Detect which cell encompasses the target text, then output its (x, y) center coordinate. 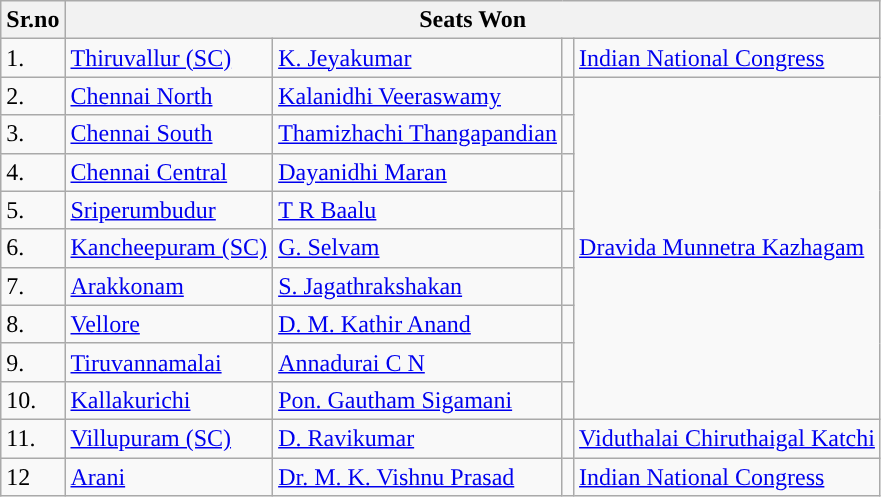
Kalanidhi Veeraswamy (418, 96)
Sriperumbudur (169, 210)
Pon. Gautham Sigamani (418, 400)
S. Jagathrakshakan (418, 286)
Kallakurichi (169, 400)
Dayanidhi Maran (418, 172)
7. (33, 286)
Vellore (169, 324)
T R Baalu (418, 210)
Arani (169, 477)
Thiruvallur (SC) (169, 58)
Dravida Munnetra Kazhagam (728, 248)
Dr. M. K. Vishnu Prasad (418, 477)
Tiruvannamalai (169, 362)
6. (33, 248)
Thamizhachi Thangapandian (418, 134)
11. (33, 438)
D. Ravikumar (418, 438)
Chennai North (169, 96)
5. (33, 210)
Sr.no (33, 20)
Seats Won (472, 20)
9. (33, 362)
8. (33, 324)
2. (33, 96)
Villupuram (SC) (169, 438)
K. Jeyakumar (418, 58)
Chennai Central (169, 172)
10. (33, 400)
1. (33, 58)
4. (33, 172)
Kancheepuram (SC) (169, 248)
G. Selvam (418, 248)
3. (33, 134)
12 (33, 477)
Viduthalai Chiruthaigal Katchi (728, 438)
Arakkonam (169, 286)
D. M. Kathir Anand (418, 324)
Chennai South (169, 134)
Annadurai C N (418, 362)
